Locate the cell with the specified text and output its [X, Y] center coordinate. 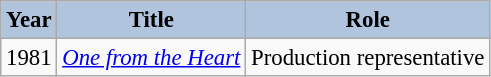
Year [29, 20]
Production representative [368, 58]
One from the Heart [152, 58]
Title [152, 20]
1981 [29, 58]
Role [368, 20]
